Search for the cell housing the specified text and yield its (X, Y) center coordinate. 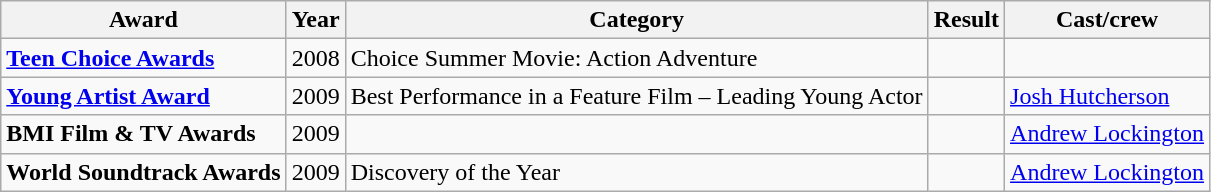
Cast/crew (1108, 20)
World Soundtrack Awards (144, 172)
Award (144, 20)
Discovery of the Year (636, 172)
Category (636, 20)
Teen Choice Awards (144, 58)
Best Performance in a Feature Film – Leading Young Actor (636, 96)
Josh Hutcherson (1108, 96)
Year (316, 20)
Choice Summer Movie: Action Adventure (636, 58)
BMI Film & TV Awards (144, 134)
Result (966, 20)
2008 (316, 58)
Young Artist Award (144, 96)
